Pinpoint the cell where the given text exists, returning its (x, y) midpoint coordinate. 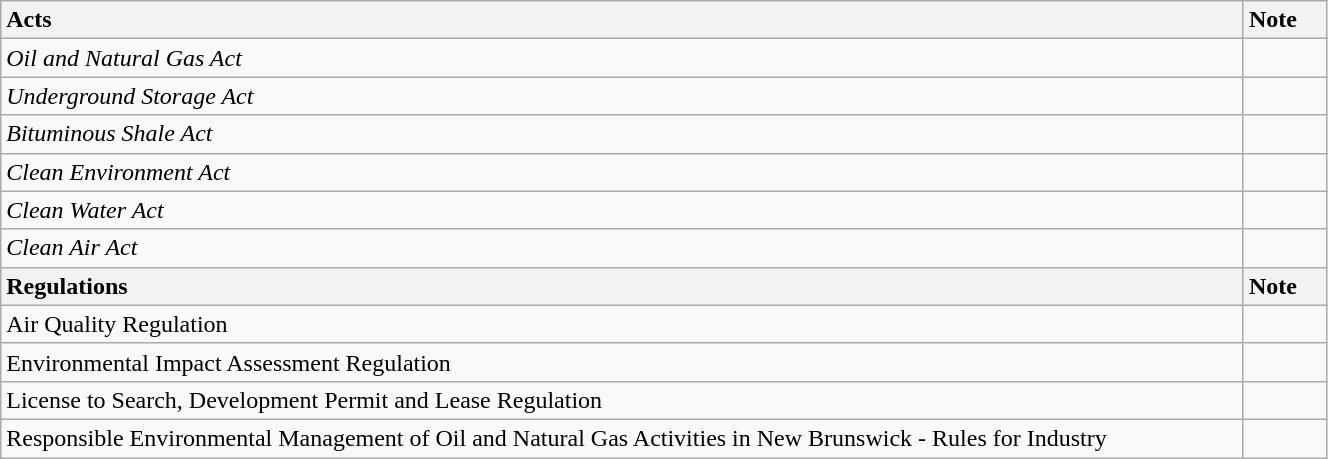
Regulations (622, 286)
Underground Storage Act (622, 96)
Clean Water Act (622, 210)
Clean Environment Act (622, 172)
Bituminous Shale Act (622, 134)
License to Search, Development Permit and Lease Regulation (622, 400)
Clean Air Act (622, 248)
Acts (622, 20)
Air Quality Regulation (622, 324)
Oil and Natural Gas Act (622, 58)
Responsible Environmental Management of Oil and Natural Gas Activities in New Brunswick - Rules for Industry (622, 438)
Environmental Impact Assessment Regulation (622, 362)
